Detect which cell encompasses the target text, then output its [x, y] center coordinate. 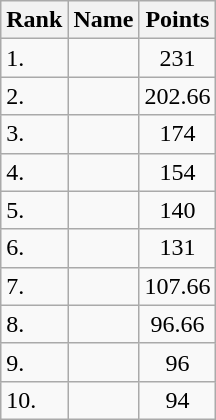
96 [178, 362]
140 [178, 210]
202.66 [178, 96]
3. [34, 134]
9. [34, 362]
5. [34, 210]
154 [178, 172]
10. [34, 400]
107.66 [178, 286]
6. [34, 248]
4. [34, 172]
Rank [34, 20]
174 [178, 134]
2. [34, 96]
Points [178, 20]
Name [104, 20]
231 [178, 58]
131 [178, 248]
96.66 [178, 324]
1. [34, 58]
8. [34, 324]
7. [34, 286]
94 [178, 400]
